Extract the (x, y) coordinate from the center of the cell holding the provided text.  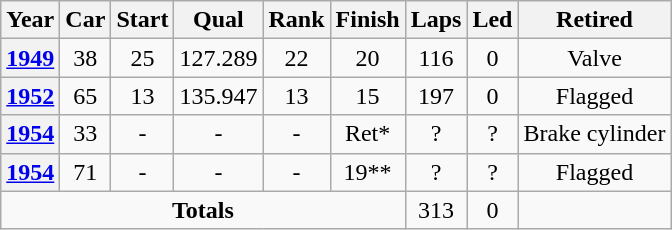
22 (296, 58)
25 (142, 58)
15 (368, 96)
197 (436, 96)
Car (86, 20)
Totals (203, 210)
127.289 (218, 58)
Brake cylinder (594, 134)
38 (86, 58)
20 (368, 58)
Start (142, 20)
116 (436, 58)
Finish (368, 20)
Led (492, 20)
19** (368, 172)
Ret* (368, 134)
313 (436, 210)
Valve (594, 58)
Rank (296, 20)
Laps (436, 20)
1952 (30, 96)
Retired (594, 20)
71 (86, 172)
135.947 (218, 96)
Qual (218, 20)
1949 (30, 58)
33 (86, 134)
65 (86, 96)
Year (30, 20)
